Extract the [X, Y] coordinate from the center of the cell holding the provided text.  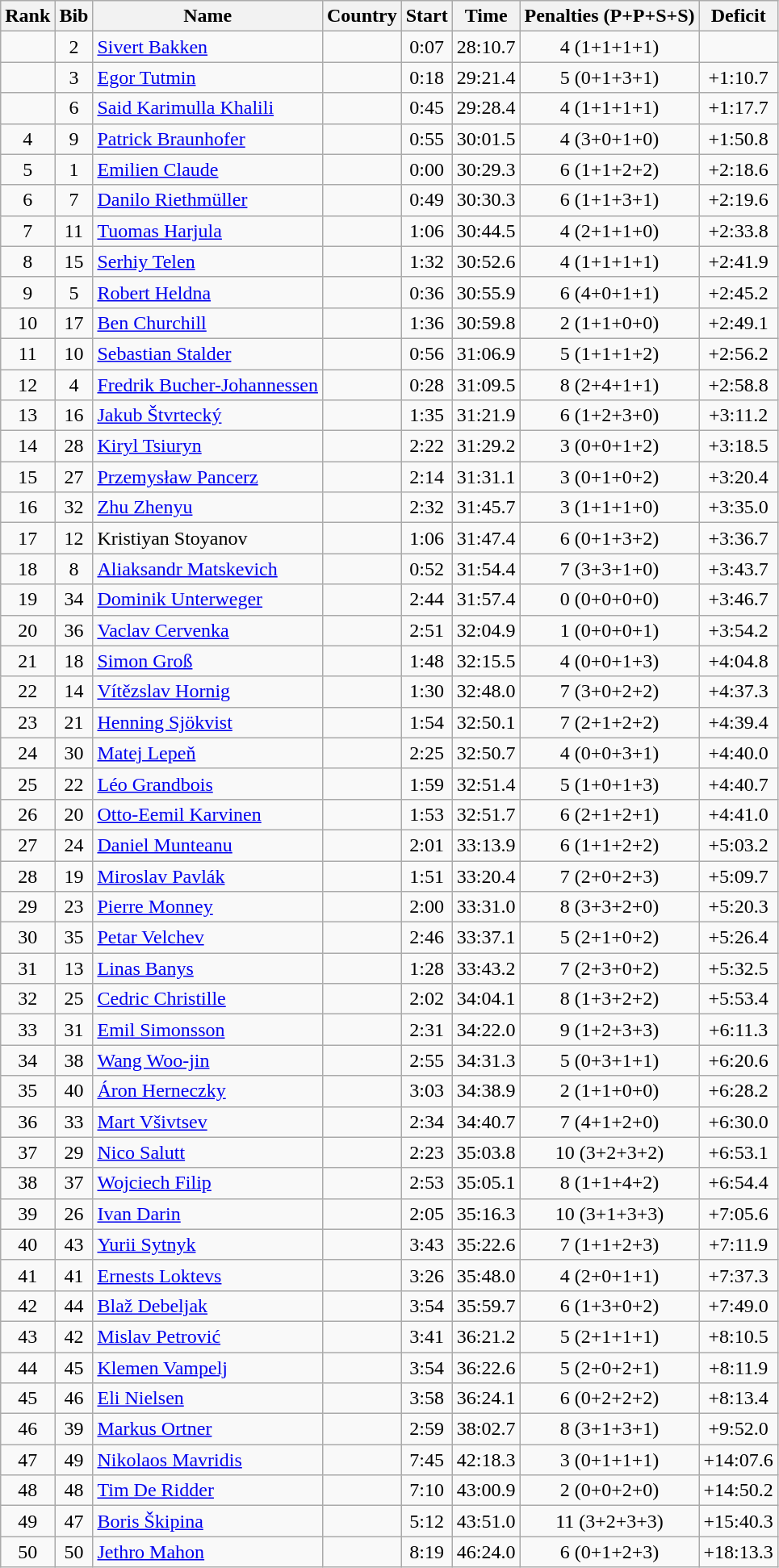
2:53 [426, 1183]
2:25 [426, 753]
31:29.2 [486, 446]
Wojciech Filip [208, 1183]
7:10 [426, 1491]
8 (1+1+4+2) [609, 1183]
Blaž Debeljak [208, 1306]
+6:54.4 [738, 1183]
8 (3+1+3+1) [609, 1429]
Mislav Petrović [208, 1336]
+1:10.7 [738, 77]
2:02 [426, 999]
32:04.9 [486, 630]
5 (1+1+1+2) [609, 353]
8 (1+3+2+2) [609, 999]
31:54.4 [486, 569]
32:51.7 [486, 814]
4 (0+0+3+1) [609, 753]
29:21.4 [486, 77]
Mart Všivtsev [208, 1122]
2:14 [426, 477]
Nikolaos Mavridis [208, 1460]
31:06.9 [486, 353]
+4:40.7 [738, 784]
3 (0+1+1+1) [609, 1460]
1:36 [426, 323]
+5:32.5 [738, 968]
+7:37.3 [738, 1275]
7 (2+0+2+3) [609, 876]
30:59.8 [486, 323]
1:35 [426, 416]
2:32 [426, 508]
32:50.1 [486, 722]
+3:20.4 [738, 477]
30:55.9 [486, 292]
43:51.0 [486, 1521]
+3:36.7 [738, 538]
43:00.9 [486, 1491]
3:26 [426, 1275]
Kristiyan Stoyanov [208, 538]
+6:30.0 [738, 1122]
Danilo Riethmüller [208, 200]
7 (3+3+1+0) [609, 569]
3:03 [426, 1091]
2 (0+0+2+0) [609, 1491]
5 (0+1+3+1) [609, 77]
5:12 [426, 1521]
+7:05.6 [738, 1214]
6 (1+2+3+0) [609, 416]
7:45 [426, 1460]
1:53 [426, 814]
0:52 [426, 569]
+1:50.8 [738, 139]
35:48.0 [486, 1275]
Boris Škipina [208, 1521]
10 (3+2+3+2) [609, 1152]
1 (0+0+0+1) [609, 630]
Aliaksandr Matskevich [208, 569]
Bib [74, 16]
+4:04.8 [738, 661]
4 (0+0+1+3) [609, 661]
Patrick Braunhofer [208, 139]
Emilien Claude [208, 169]
30:44.5 [486, 231]
+2:18.6 [738, 169]
Yurii Sytnyk [208, 1244]
+4:37.3 [738, 692]
34:38.9 [486, 1091]
6 (0+1+3+2) [609, 538]
Vítězslav Hornig [208, 692]
34:22.0 [486, 1030]
+2:49.1 [738, 323]
6 (1+3+0+2) [609, 1306]
Vaclav Cervenka [208, 630]
2:22 [426, 446]
32:51.4 [486, 784]
Kiryl Tsiuryn [208, 446]
31:21.9 [486, 416]
Ivan Darin [208, 1214]
5 (0+3+1+1) [609, 1060]
3 (0+1+0+2) [609, 477]
34:31.3 [486, 1060]
33:31.0 [486, 907]
+6:53.1 [738, 1152]
2:01 [426, 845]
+6:11.3 [738, 1030]
9 (1+2+3+3) [609, 1030]
33:20.4 [486, 876]
Emil Simonsson [208, 1030]
28:10.7 [486, 47]
34:04.1 [486, 999]
7 (2+3+0+2) [609, 968]
Country [362, 16]
+2:56.2 [738, 353]
8:19 [426, 1552]
Petar Velchev [208, 938]
Sivert Bakken [208, 47]
38:02.7 [486, 1429]
1:59 [426, 784]
+3:43.7 [738, 569]
33:43.2 [486, 968]
32:15.5 [486, 661]
1 [74, 169]
6 (0+1+2+3) [609, 1552]
35:03.8 [486, 1152]
Jakub Štvrtecký [208, 416]
Simon Groß [208, 661]
Zhu Zhenyu [208, 508]
2:05 [426, 1214]
Markus Ortner [208, 1429]
4 (3+0+1+0) [609, 139]
0 (0+0+0+0) [609, 600]
+3:35.0 [738, 508]
2:46 [426, 938]
1:30 [426, 692]
3:58 [426, 1399]
2:51 [426, 630]
2:31 [426, 1030]
Pierre Monney [208, 907]
Nico Salutt [208, 1152]
2:59 [426, 1429]
+1:17.7 [738, 108]
1:28 [426, 968]
Dominik Unterweger [208, 600]
5 (2+1+0+2) [609, 938]
2:55 [426, 1060]
+4:40.0 [738, 753]
6 (4+0+1+1) [609, 292]
Przemysław Pancerz [208, 477]
Serhiy Telen [208, 261]
0:45 [426, 108]
0:18 [426, 77]
Linas Banys [208, 968]
8 (3+3+2+0) [609, 907]
4 (2+1+1+0) [609, 231]
Ernests Loktevs [208, 1275]
30:30.3 [486, 200]
+8:11.9 [738, 1368]
0:00 [426, 169]
36:21.2 [486, 1336]
0:49 [426, 200]
31:09.5 [486, 385]
+5:20.3 [738, 907]
Robert Heldna [208, 292]
2 [74, 47]
35:22.6 [486, 1244]
2:44 [426, 600]
+3:18.5 [738, 446]
Time [486, 16]
42:18.3 [486, 1460]
7 (2+1+2+2) [609, 722]
+3:46.7 [738, 600]
30:01.5 [486, 139]
30:52.6 [486, 261]
Jethro Mahon [208, 1552]
Said Karimulla Khalili [208, 108]
Rank [27, 16]
Daniel Munteanu [208, 845]
+9:52.0 [738, 1429]
+14:07.6 [738, 1460]
Henning Sjökvist [208, 722]
31:57.4 [486, 600]
Miroslav Pavlák [208, 876]
0:28 [426, 385]
+2:58.8 [738, 385]
31:31.1 [486, 477]
31:45.7 [486, 508]
32:48.0 [486, 692]
+4:41.0 [738, 814]
6 (1+1+3+1) [609, 200]
Otto-Eemil Karvinen [208, 814]
+18:13.3 [738, 1552]
3 (1+1+1+0) [609, 508]
7 (3+0+2+2) [609, 692]
10 (3+1+3+3) [609, 1214]
+5:09.7 [738, 876]
7 (4+1+2+0) [609, 1122]
2:00 [426, 907]
+7:11.9 [738, 1244]
+7:49.0 [738, 1306]
0:55 [426, 139]
+6:28.2 [738, 1091]
35:16.3 [486, 1214]
30:29.3 [486, 169]
11 (3+2+3+3) [609, 1521]
Tim De Ridder [208, 1491]
Sebastian Stalder [208, 353]
+5:53.4 [738, 999]
0:56 [426, 353]
+5:03.2 [738, 845]
1:51 [426, 876]
4 (2+0+1+1) [609, 1275]
+4:39.4 [738, 722]
+8:13.4 [738, 1399]
2:23 [426, 1152]
+2:41.9 [738, 261]
0:07 [426, 47]
+3:54.2 [738, 630]
29:28.4 [486, 108]
+2:33.8 [738, 231]
7 (1+1+2+3) [609, 1244]
3 [74, 77]
+8:10.5 [738, 1336]
34:40.7 [486, 1122]
Name [208, 16]
+14:50.2 [738, 1491]
6 (2+1+2+1) [609, 814]
6 (0+2+2+2) [609, 1399]
32:50.7 [486, 753]
Deficit [738, 16]
3:41 [426, 1336]
+2:45.2 [738, 292]
Penalties (P+P+S+S) [609, 16]
+3:11.2 [738, 416]
8 (2+4+1+1) [609, 385]
3:43 [426, 1244]
5 (2+0+2+1) [609, 1368]
Egor Tutmin [208, 77]
+6:20.6 [738, 1060]
3 (0+0+1+2) [609, 446]
36:22.6 [486, 1368]
+5:26.4 [738, 938]
Áron Herneczky [208, 1091]
1:32 [426, 261]
33:13.9 [486, 845]
36:24.1 [486, 1399]
35:59.7 [486, 1306]
0:36 [426, 292]
46:24.0 [486, 1552]
2:34 [426, 1122]
Start [426, 16]
Matej Lepeň [208, 753]
5 (2+1+1+1) [609, 1336]
35:05.1 [486, 1183]
+15:40.3 [738, 1521]
Fredrik Bucher-Johannessen [208, 385]
Léo Grandbois [208, 784]
Klemen Vampelj [208, 1368]
Wang Woo-jin [208, 1060]
33:37.1 [486, 938]
Cedric Christille [208, 999]
Ben Churchill [208, 323]
1:48 [426, 661]
1:54 [426, 722]
+2:19.6 [738, 200]
31:47.4 [486, 538]
5 (1+0+1+3) [609, 784]
Eli Nielsen [208, 1399]
Tuomas Harjula [208, 231]
